Capture the cell that displays the provided text and extract its (X, Y) central coordinate. 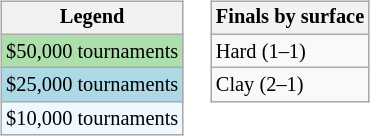
$50,000 tournaments (92, 51)
Clay (2–1) (290, 85)
Hard (1–1) (290, 51)
$10,000 tournaments (92, 119)
Finals by surface (290, 18)
$25,000 tournaments (92, 85)
Legend (92, 18)
